Extract the (x, y) coordinate from the center of the cell holding the provided text.  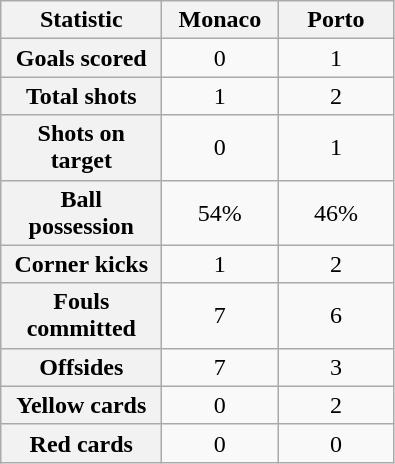
46% (336, 212)
Yellow cards (82, 405)
Red cards (82, 443)
Fouls committed (82, 316)
Monaco (220, 20)
3 (336, 367)
Offsides (82, 367)
Porto (336, 20)
Shots on target (82, 148)
Corner kicks (82, 264)
Total shots (82, 96)
Statistic (82, 20)
6 (336, 316)
Goals scored (82, 58)
Ball possession (82, 212)
54% (220, 212)
